Determine the (X, Y) coordinate at the center of the cell enclosing the given text.  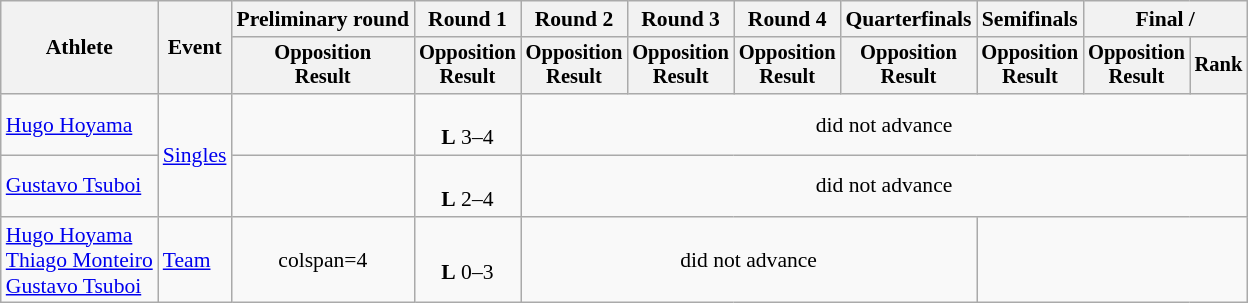
Singles (195, 155)
Round 1 (468, 19)
L 2–4 (468, 186)
L 3–4 (468, 124)
Event (195, 48)
Semifinals (1030, 19)
Preliminary round (322, 19)
Rank (1219, 66)
Quarterfinals (908, 19)
Hugo Hoyama (80, 124)
Athlete (80, 48)
Final / (1165, 19)
Round 2 (574, 19)
Round 4 (788, 19)
Gustavo Tsuboi (80, 186)
Round 3 (680, 19)
